Search for the cell housing the specified text and yield its (X, Y) center coordinate. 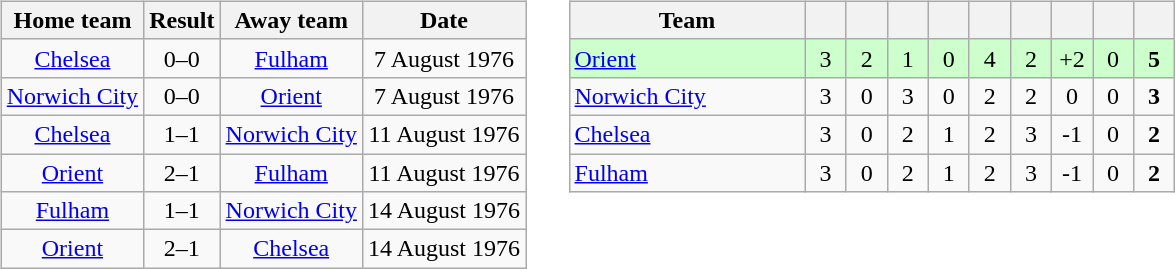
4 (990, 58)
Team (687, 20)
+2 (1072, 58)
5 (1154, 58)
Home team (72, 20)
Date (444, 20)
Away team (291, 20)
Result (182, 20)
